Search for the cell housing the specified text and yield its [X, Y] center coordinate. 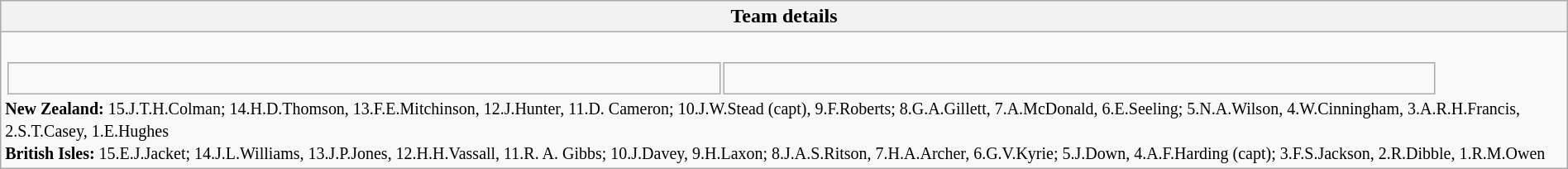
Team details [784, 17]
